Scan for the cell matching the given text and deliver its [x, y] coordinate at center. 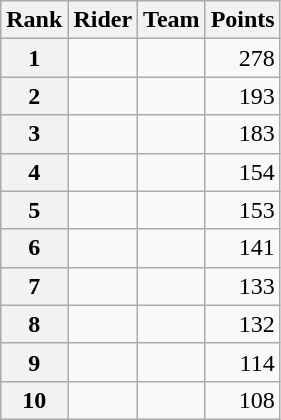
9 [34, 362]
Rank [34, 20]
108 [242, 400]
7 [34, 286]
5 [34, 210]
141 [242, 248]
4 [34, 172]
133 [242, 286]
114 [242, 362]
154 [242, 172]
1 [34, 58]
2 [34, 96]
132 [242, 324]
Rider [103, 20]
8 [34, 324]
Team [172, 20]
3 [34, 134]
278 [242, 58]
183 [242, 134]
6 [34, 248]
153 [242, 210]
Points [242, 20]
10 [34, 400]
193 [242, 96]
